Find where the given text appears and provide that cell's center as (X, Y) coordinate. 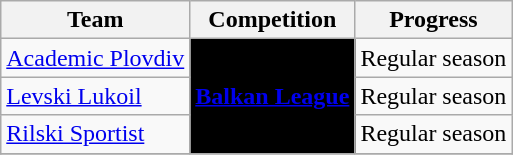
Progress (434, 20)
Academic Plovdiv (96, 58)
Balkan League (272, 96)
Levski Lukoil (96, 96)
Competition (272, 20)
Team (96, 20)
Rilski Sportist (96, 134)
